Return (x, y) of the center of cell containing provided text 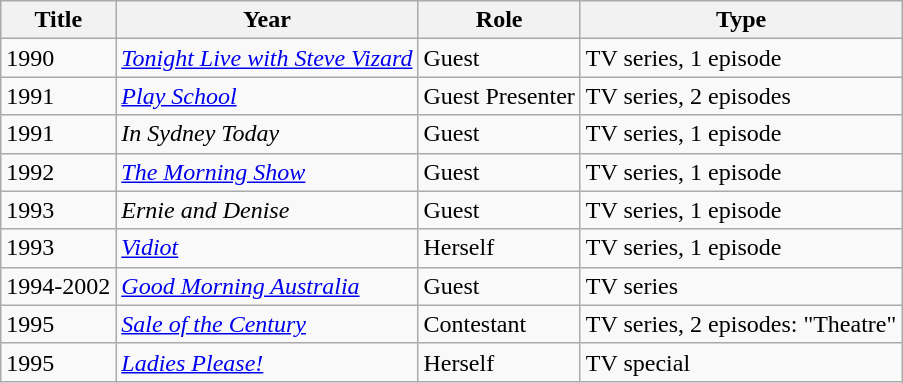
TV series, 2 episodes: "Theatre" (740, 324)
Title (58, 20)
1992 (58, 172)
Vidiot (267, 248)
Contestant (499, 324)
Play School (267, 96)
Sale of the Century (267, 324)
TV series (740, 286)
TV special (740, 362)
Tonight Live with Steve Vizard (267, 58)
TV series, 2 episodes (740, 96)
Good Morning Australia (267, 286)
1990 (58, 58)
The Morning Show (267, 172)
Role (499, 20)
Ladies Please! (267, 362)
In Sydney Today (267, 134)
Ernie and Denise (267, 210)
1994-2002 (58, 286)
Guest Presenter (499, 96)
Year (267, 20)
Type (740, 20)
